Detect which cell encompasses the target text, then output its [x, y] center coordinate. 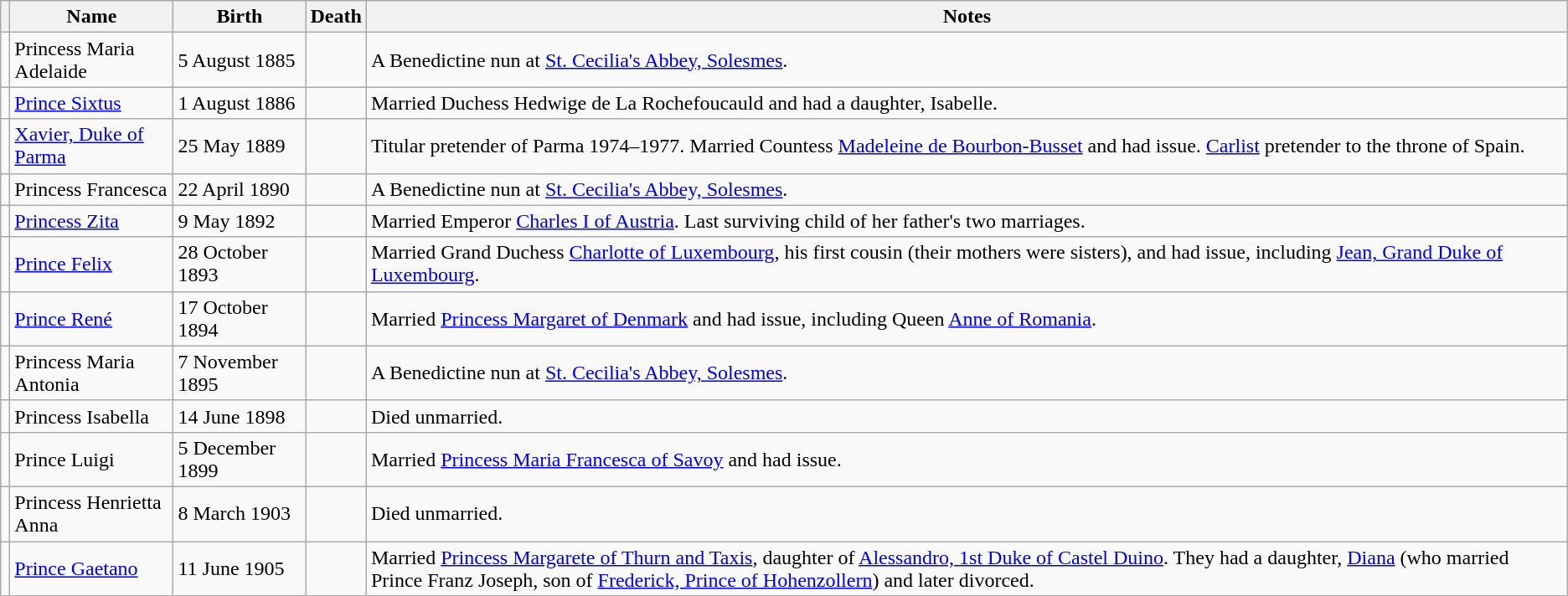
14 June 1898 [240, 416]
17 October 1894 [240, 318]
Married Emperor Charles I of Austria. Last surviving child of her father's two marriages. [967, 221]
Princess Zita [92, 221]
22 April 1890 [240, 189]
Princess Isabella [92, 416]
Notes [967, 17]
5 December 1899 [240, 459]
Princess Maria Antonia [92, 373]
5 August 1885 [240, 60]
28 October 1893 [240, 265]
Princess Maria Adelaide [92, 60]
7 November 1895 [240, 373]
Married Princess Margaret of Denmark and had issue, including Queen Anne of Romania. [967, 318]
Prince Felix [92, 265]
Xavier, Duke of Parma [92, 146]
11 June 1905 [240, 568]
Death [336, 17]
Married Princess Maria Francesca of Savoy and had issue. [967, 459]
Birth [240, 17]
25 May 1889 [240, 146]
Prince Luigi [92, 459]
Titular pretender of Parma 1974–1977. Married Countess Madeleine de Bourbon-Busset and had issue. Carlist pretender to the throne of Spain. [967, 146]
Married Duchess Hedwige de La Rochefoucauld and had a daughter, Isabelle. [967, 103]
8 March 1903 [240, 514]
Princess Henrietta Anna [92, 514]
1 August 1886 [240, 103]
Name [92, 17]
Prince René [92, 318]
Princess Francesca [92, 189]
9 May 1892 [240, 221]
Prince Sixtus [92, 103]
Prince Gaetano [92, 568]
